For the text-containing cell, return its midpoint in [X, Y] coordinate format. 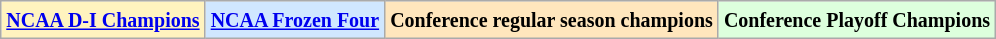
Conference Playoff Champions [856, 20]
NCAA Frozen Four [295, 20]
NCAA D-I Champions [103, 20]
Conference regular season champions [552, 20]
